Locate the cell with the specified text and output its [x, y] center coordinate. 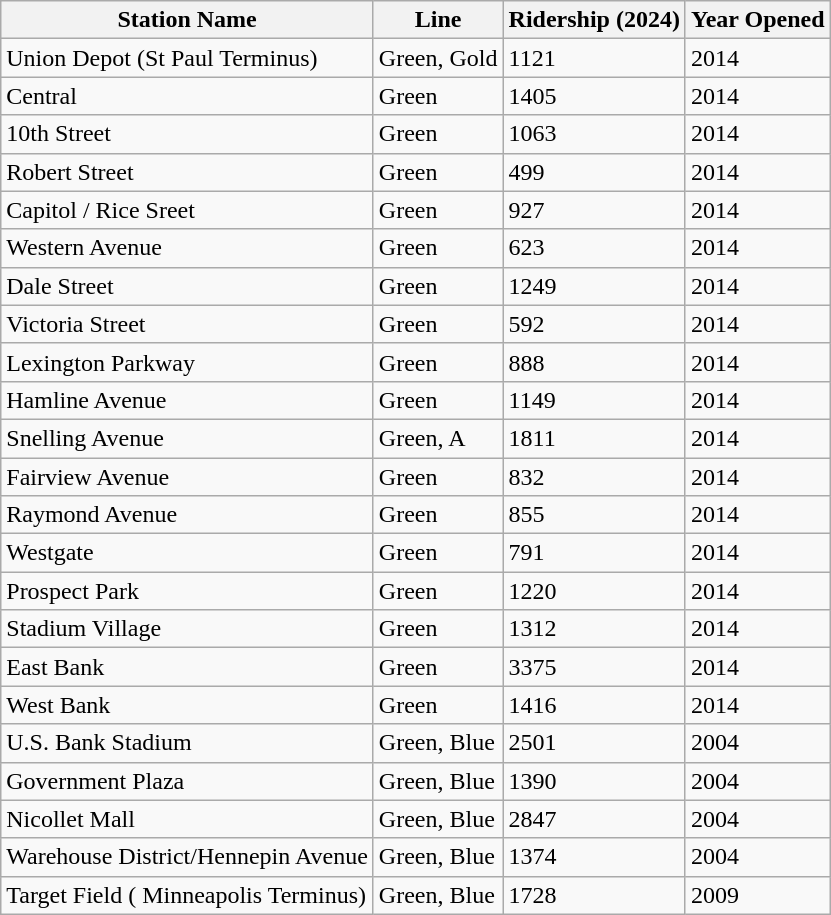
Warehouse District/Hennepin Avenue [188, 857]
Lexington Parkway [188, 362]
1312 [594, 629]
Dale Street [188, 286]
Central [188, 96]
West Bank [188, 705]
Nicollet Mall [188, 819]
1728 [594, 895]
Union Depot (St Paul Terminus) [188, 58]
Prospect Park [188, 591]
1063 [594, 134]
10th Street [188, 134]
791 [594, 553]
1249 [594, 286]
1811 [594, 438]
927 [594, 210]
888 [594, 362]
2009 [758, 895]
855 [594, 515]
Raymond Avenue [188, 515]
623 [594, 248]
1405 [594, 96]
U.S. Bank Stadium [188, 743]
Ridership (2024) [594, 20]
Line [438, 20]
Western Avenue [188, 248]
2501 [594, 743]
East Bank [188, 667]
832 [594, 477]
Green, A [438, 438]
1149 [594, 400]
2847 [594, 819]
Target Field ( Minneapolis Terminus) [188, 895]
Snelling Avenue [188, 438]
1220 [594, 591]
592 [594, 324]
Fairview Avenue [188, 477]
Year Opened [758, 20]
1121 [594, 58]
Station Name [188, 20]
3375 [594, 667]
1416 [594, 705]
499 [594, 172]
Capitol / Rice Sreet [188, 210]
Westgate [188, 553]
Hamline Avenue [188, 400]
Victoria Street [188, 324]
Robert Street [188, 172]
Green, Gold [438, 58]
1374 [594, 857]
1390 [594, 781]
Stadium Village [188, 629]
Government Plaza [188, 781]
